For the text-containing cell, return its midpoint in (X, Y) coordinate format. 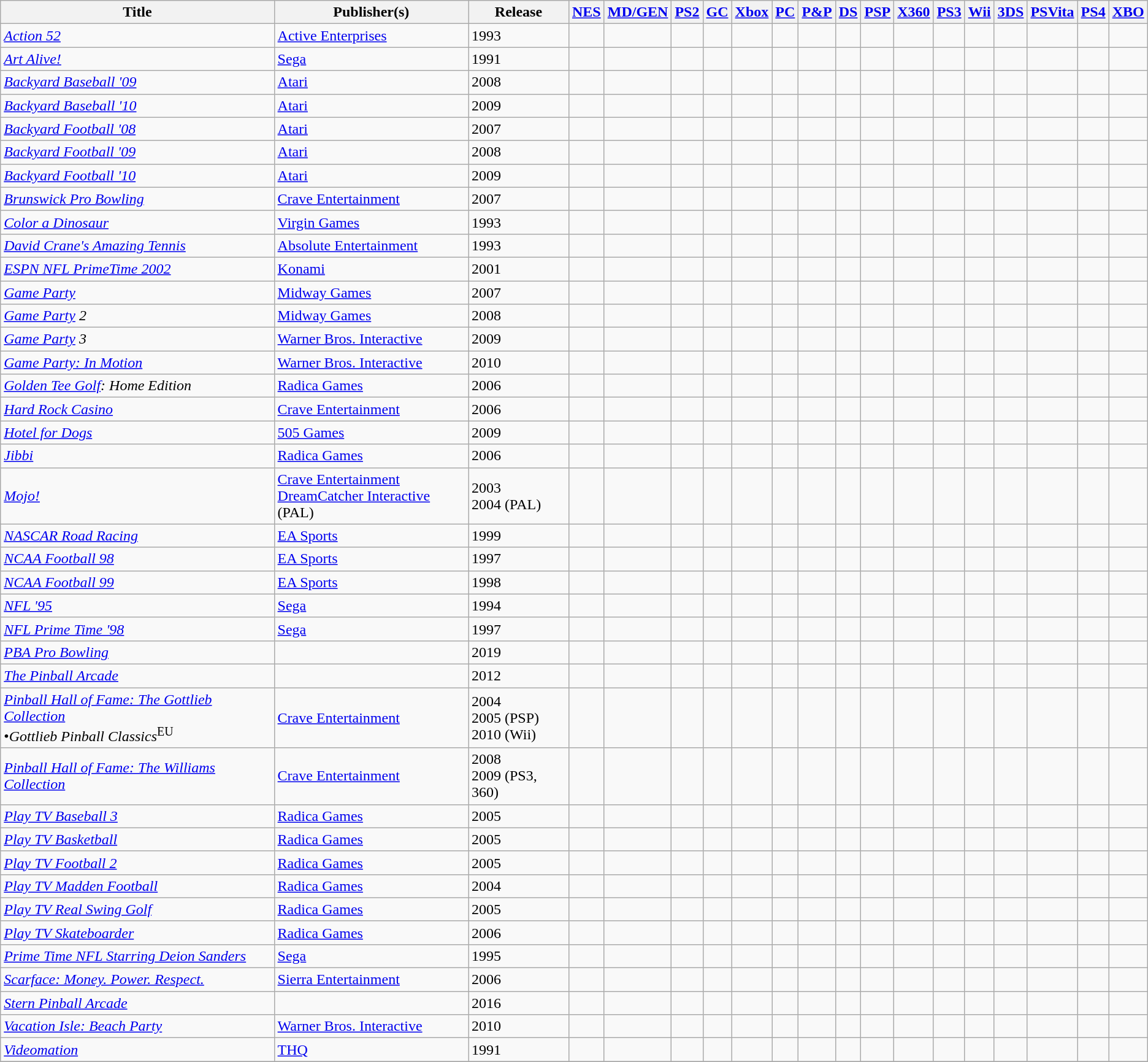
Backyard Baseball '09 (137, 82)
Backyard Football '10 (137, 175)
PS3 (949, 12)
2012 (519, 675)
Prime Time NFL Starring Deion Sanders (137, 956)
Play TV Basketball (137, 839)
MD/GEN (638, 12)
Release (519, 12)
X360 (914, 12)
GC (717, 12)
Pinball Hall of Fame: The Williams Collection (137, 776)
20082009 (PS3, 360) (519, 776)
Absolute Entertainment (371, 245)
Backyard Football '08 (137, 129)
20042005 (PSP)2010 (Wii) (519, 718)
Pinball Hall of Fame: The Gottlieb Collection•Gottlieb Pinball ClassicsEU (137, 718)
Play TV Baseball 3 (137, 816)
Videomation (137, 1050)
Golden Tee Golf: Home Edition (137, 386)
PSVita (1052, 12)
Backyard Baseball '10 (137, 106)
3DS (1011, 12)
2001 (519, 269)
Game Party 3 (137, 339)
THQ (371, 1050)
NASCAR Road Racing (137, 536)
Hard Rock Casino (137, 409)
PS2 (687, 12)
Active Enterprises (371, 36)
Wii (979, 12)
Hotel for Dogs (137, 433)
1994 (519, 606)
Sierra Entertainment (371, 980)
1998 (519, 582)
Crave EntertainmentDreamCatcher Interactive (PAL) (371, 496)
NFL '95 (137, 606)
Konami (371, 269)
P&P (817, 12)
PC (785, 12)
Action 52 (137, 36)
2004 (519, 886)
NCAA Football 99 (137, 582)
Title (137, 12)
Virgin Games (371, 222)
Stern Pinball Arcade (137, 1003)
PBA Pro Bowling (137, 652)
2019 (519, 652)
505 Games (371, 433)
David Crane's Amazing Tennis (137, 245)
1999 (519, 536)
Game Party 2 (137, 316)
NCAA Football 98 (137, 559)
Xbox (752, 12)
NES (586, 12)
Play TV Skateboarder (137, 933)
1995 (519, 956)
Game Party: In Motion (137, 363)
Vacation Isle: Beach Party (137, 1026)
Backyard Football '09 (137, 152)
Mojo! (137, 496)
2016 (519, 1003)
Color a Dinosaur (137, 222)
The Pinball Arcade (137, 675)
Art Alive! (137, 59)
Play TV Real Swing Golf (137, 909)
20032004 (PAL) (519, 496)
Jibbi (137, 456)
PSP (878, 12)
Game Party (137, 293)
Publisher(s) (371, 12)
PS4 (1093, 12)
NFL Prime Time '98 (137, 629)
DS (848, 12)
Scarface: Money. Power. Respect. (137, 980)
XBO (1128, 12)
Brunswick Pro Bowling (137, 199)
ESPN NFL PrimeTime 2002 (137, 269)
Play TV Football 2 (137, 863)
Play TV Madden Football (137, 886)
